From the cell containing the given text, extract its center point as [X, Y] coordinate. 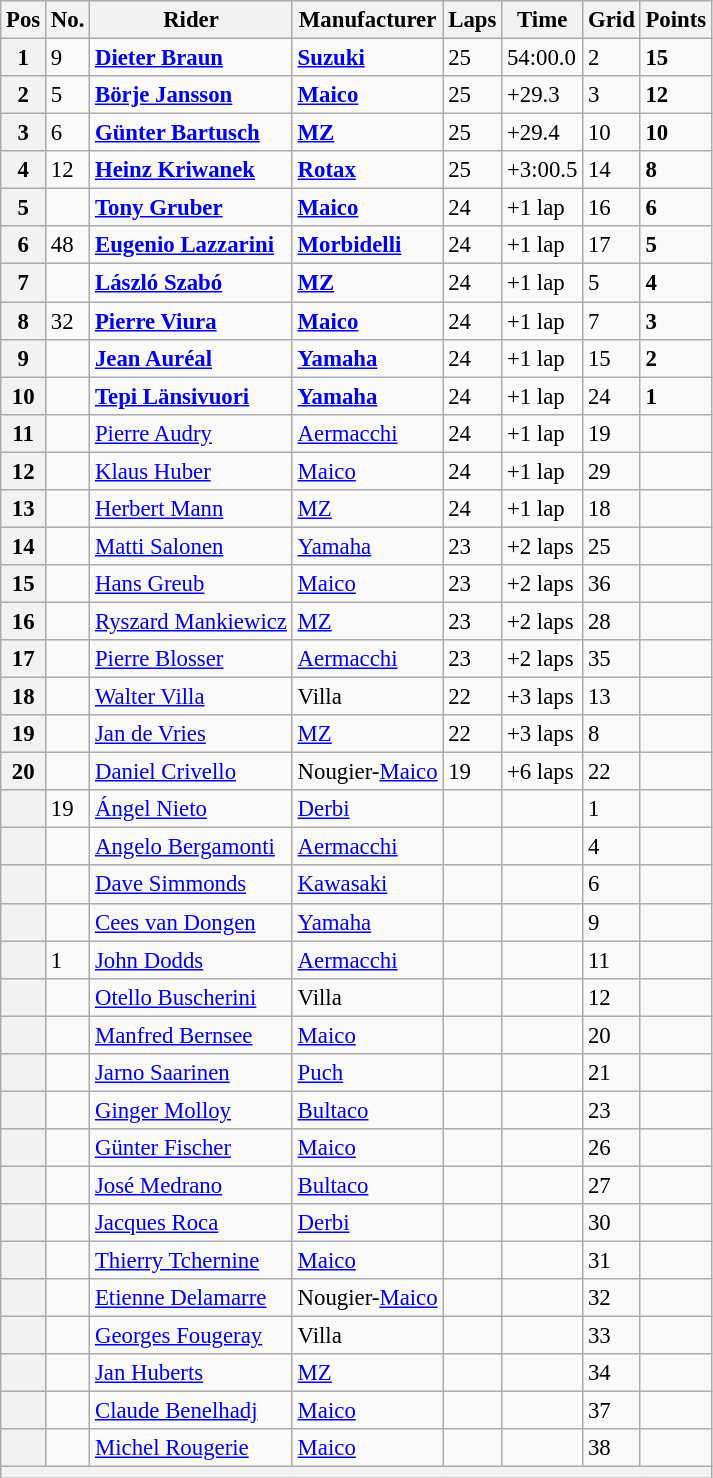
Grid [612, 20]
Jean Auréal [192, 358]
Matti Salonen [192, 546]
Rotax [368, 170]
Points [676, 20]
38 [612, 1449]
Pierre Viura [192, 321]
29 [612, 471]
Pierre Audry [192, 433]
Cees van Dongen [192, 922]
Jan de Vries [192, 734]
Heinz Kriwanek [192, 170]
Dave Simmonds [192, 885]
28 [612, 621]
Suzuki [368, 58]
Günter Fischer [192, 1148]
Günter Bartusch [192, 133]
35 [612, 659]
Manufacturer [368, 20]
Kawasaki [368, 885]
Herbert Mann [192, 509]
54:00.0 [542, 58]
27 [612, 1185]
László Szabó [192, 283]
Börje Jansson [192, 95]
Rider [192, 20]
Eugenio Lazzarini [192, 245]
30 [612, 1223]
Ryszard Mankiewicz [192, 621]
Laps [472, 20]
Pos [24, 20]
33 [612, 1336]
Michel Rougerie [192, 1449]
+29.4 [542, 133]
Tepi Länsivuori [192, 396]
No. [68, 20]
Manfred Bernsee [192, 1035]
+3:00.5 [542, 170]
Etienne Delamarre [192, 1298]
Thierry Tchernine [192, 1261]
Claude Benelhadj [192, 1411]
37 [612, 1411]
John Dodds [192, 960]
Time [542, 20]
Georges Fougeray [192, 1336]
Hans Greub [192, 584]
Dieter Braun [192, 58]
Otello Buscherini [192, 997]
34 [612, 1373]
Puch [368, 1073]
Ginger Molloy [192, 1110]
+6 laps [542, 772]
36 [612, 584]
48 [68, 245]
Klaus Huber [192, 471]
José Medrano [192, 1185]
Jarno Saarinen [192, 1073]
26 [612, 1148]
21 [612, 1073]
Jan Huberts [192, 1373]
Daniel Crivello [192, 772]
Jacques Roca [192, 1223]
Pierre Blosser [192, 659]
Ángel Nieto [192, 809]
+29.3 [542, 95]
Morbidelli [368, 245]
31 [612, 1261]
Tony Gruber [192, 208]
Angelo Bergamonti [192, 847]
Walter Villa [192, 697]
